Locate the cell with the specified text and output its (X, Y) center coordinate. 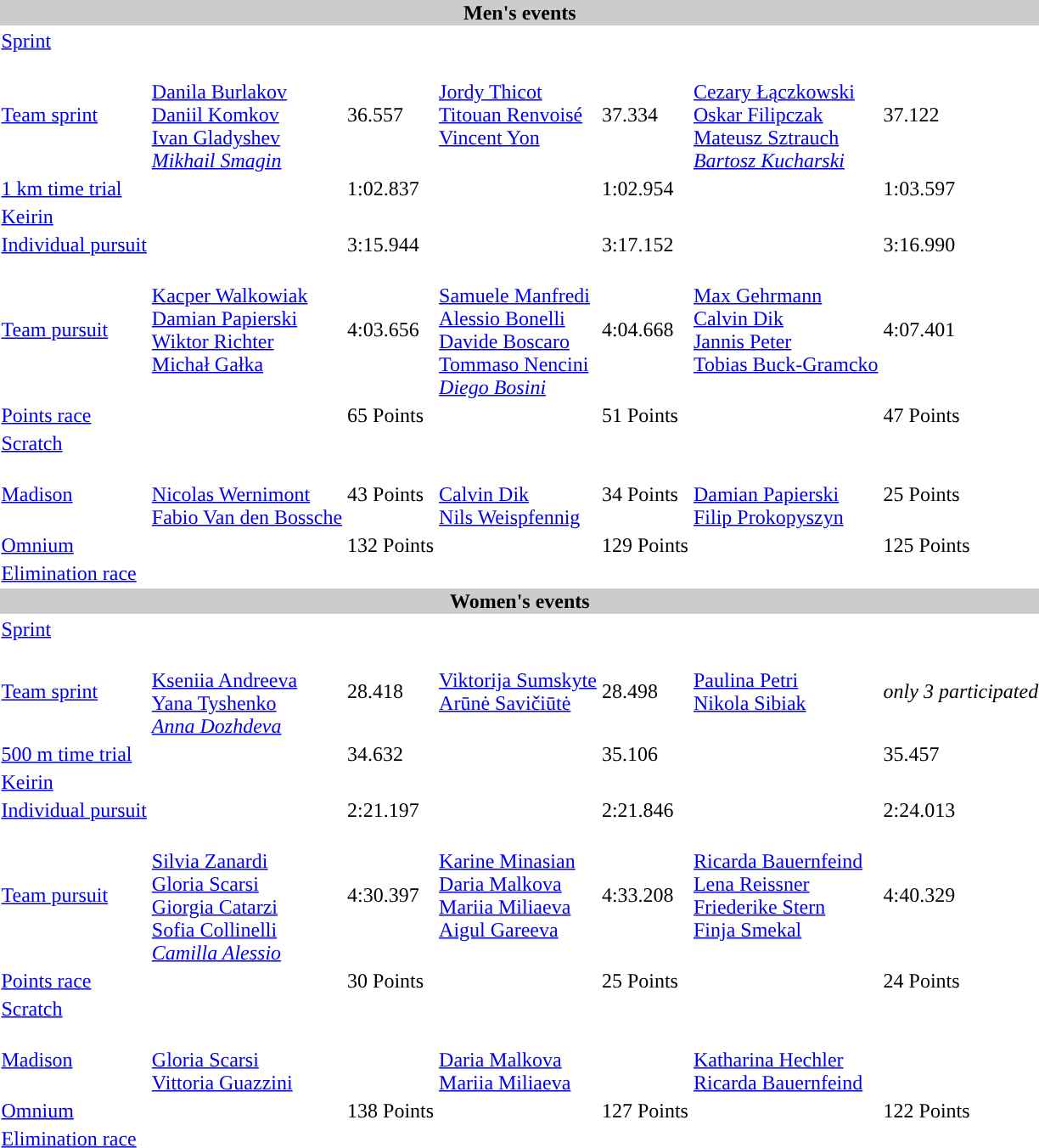
34.632 (390, 754)
4:33.208 (645, 895)
138 Points (390, 1111)
Ricarda BauernfeindLena ReissnerFriederike SternFinja Smekal (786, 895)
Katharina HechlerRicarda Bauernfeind (786, 1060)
129 Points (645, 545)
4:04.668 (645, 329)
2:21.197 (390, 810)
28.498 (645, 691)
51 Points (645, 415)
30 Points (390, 981)
1:02.837 (390, 189)
132 Points (390, 545)
Elimination race (74, 573)
Kseniia AndreevaYana TyshenkoAnna Dozhdeva (246, 691)
28.418 (390, 691)
Samuele ManfrediAlessio BonelliDavide BoscaroTommaso NenciniDiego Bosini (518, 329)
1 km time trial (74, 189)
Calvin DikNils Weispfennig (518, 494)
35.106 (645, 754)
Gloria ScarsiVittoria Guazzini (246, 1060)
34 Points (645, 494)
1:02.954 (645, 189)
Cezary ŁączkowskiOskar FilipczakMateusz SztrauchBartosz Kucharski (786, 115)
37.334 (645, 115)
127 Points (645, 1111)
4:03.656 (390, 329)
4:30.397 (390, 895)
3:15.944 (390, 245)
3:17.152 (645, 245)
Nicolas WernimontFabio Van den Bossche (246, 494)
25 Points (645, 981)
500 m time trial (74, 754)
Daria MalkovaMariia Miliaeva (518, 1060)
Viktorija SumskyteArūnė Savičiūtė (518, 691)
Kacper WalkowiakDamian PapierskiWiktor RichterMichał Gałka (246, 329)
Karine MinasianDaria MalkovaMariia MiliaevaAigul Gareeva (518, 895)
Paulina PetriNikola Sibiak (786, 691)
Max GehrmannCalvin DikJannis PeterTobias Buck-Gramcko (786, 329)
Silvia ZanardiGloria ScarsiGiorgia CatarziSofia CollinelliCamilla Alessio (246, 895)
Danila BurlakovDaniil KomkovIvan GladyshevMikhail Smagin (246, 115)
43 Points (390, 494)
Jordy ThicotTitouan RenvoiséVincent Yon (518, 115)
65 Points (390, 415)
Damian PapierskiFilip Prokopyszyn (786, 494)
36.557 (390, 115)
2:21.846 (645, 810)
